Determine the (X, Y) coordinate at the center of the cell enclosing the given text.  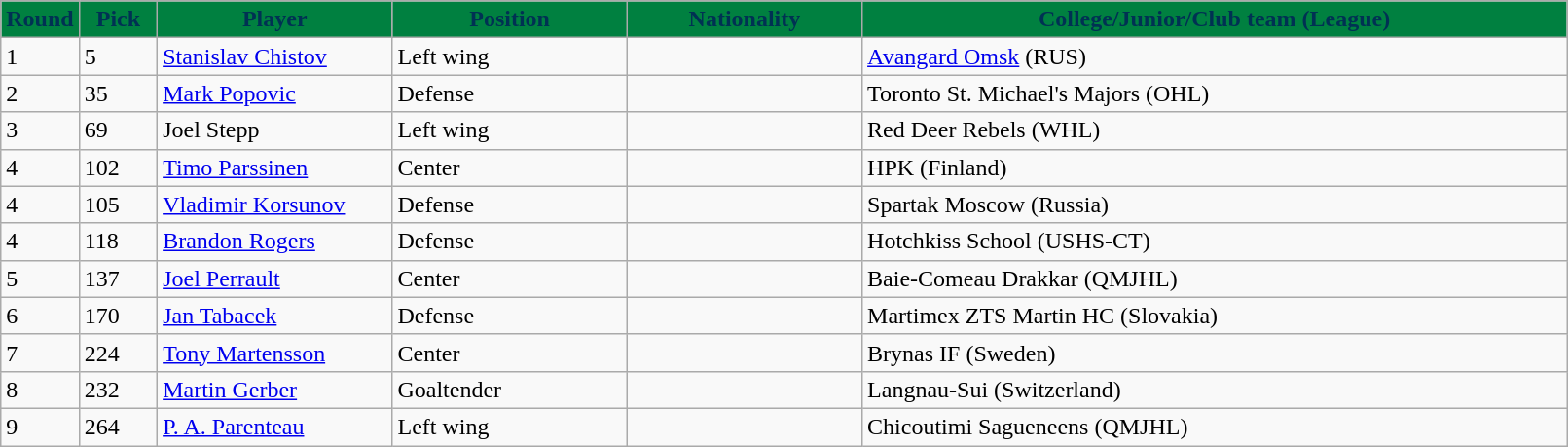
Jan Tabacek (274, 316)
Position (510, 19)
College/Junior/Club team (League) (1215, 19)
Player (274, 19)
Spartak Moscow (Russia) (1215, 205)
137 (118, 279)
224 (118, 353)
118 (118, 242)
Joel Stepp (274, 130)
2 (40, 93)
264 (118, 427)
Nationality (744, 19)
232 (118, 390)
6 (40, 316)
Chicoutimi Sagueneens (QMJHL) (1215, 427)
105 (118, 205)
9 (40, 427)
3 (40, 130)
Pick (118, 19)
Brandon Rogers (274, 242)
Joel Perrault (274, 279)
69 (118, 130)
Goaltender (510, 390)
Timo Parssinen (274, 168)
8 (40, 390)
Martin Gerber (274, 390)
HPK (Finland) (1215, 168)
1 (40, 56)
Round (40, 19)
102 (118, 168)
Martimex ZTS Martin HC (Slovakia) (1215, 316)
Hotchkiss School (USHS-CT) (1215, 242)
Baie-Comeau Drakkar (QMJHL) (1215, 279)
35 (118, 93)
Stanislav Chistov (274, 56)
P. A. Parenteau (274, 427)
7 (40, 353)
Toronto St. Michael's Majors (OHL) (1215, 93)
Avangard Omsk (RUS) (1215, 56)
170 (118, 316)
Red Deer Rebels (WHL) (1215, 130)
Langnau-Sui (Switzerland) (1215, 390)
Tony Martensson (274, 353)
Mark Popovic (274, 93)
Vladimir Korsunov (274, 205)
Brynas IF (Sweden) (1215, 353)
